For the text-containing cell, return its midpoint in (X, Y) coordinate format. 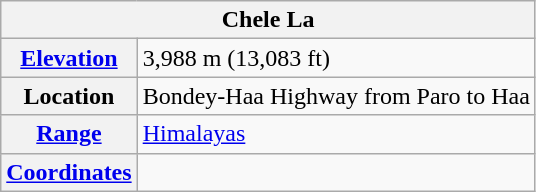
Himalayas (336, 134)
Chele La (268, 20)
Location (69, 96)
Bondey-Haa Highway from Paro to Haa (336, 96)
Coordinates (69, 172)
3,988 m (13,083 ft) (336, 58)
Elevation (69, 58)
Range (69, 134)
